Return the [X, Y] coordinate for the center point of the cell that contains the specified text.  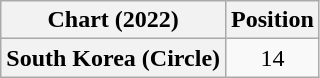
14 [273, 58]
Chart (2022) [114, 20]
Position [273, 20]
South Korea (Circle) [114, 58]
